For the text-containing cell, return its midpoint in [x, y] coordinate format. 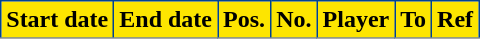
Pos. [244, 20]
End date [166, 20]
No. [294, 20]
Start date [58, 20]
Ref [456, 20]
To [414, 20]
Player [356, 20]
